For the text-containing cell, return its midpoint in [x, y] coordinate format. 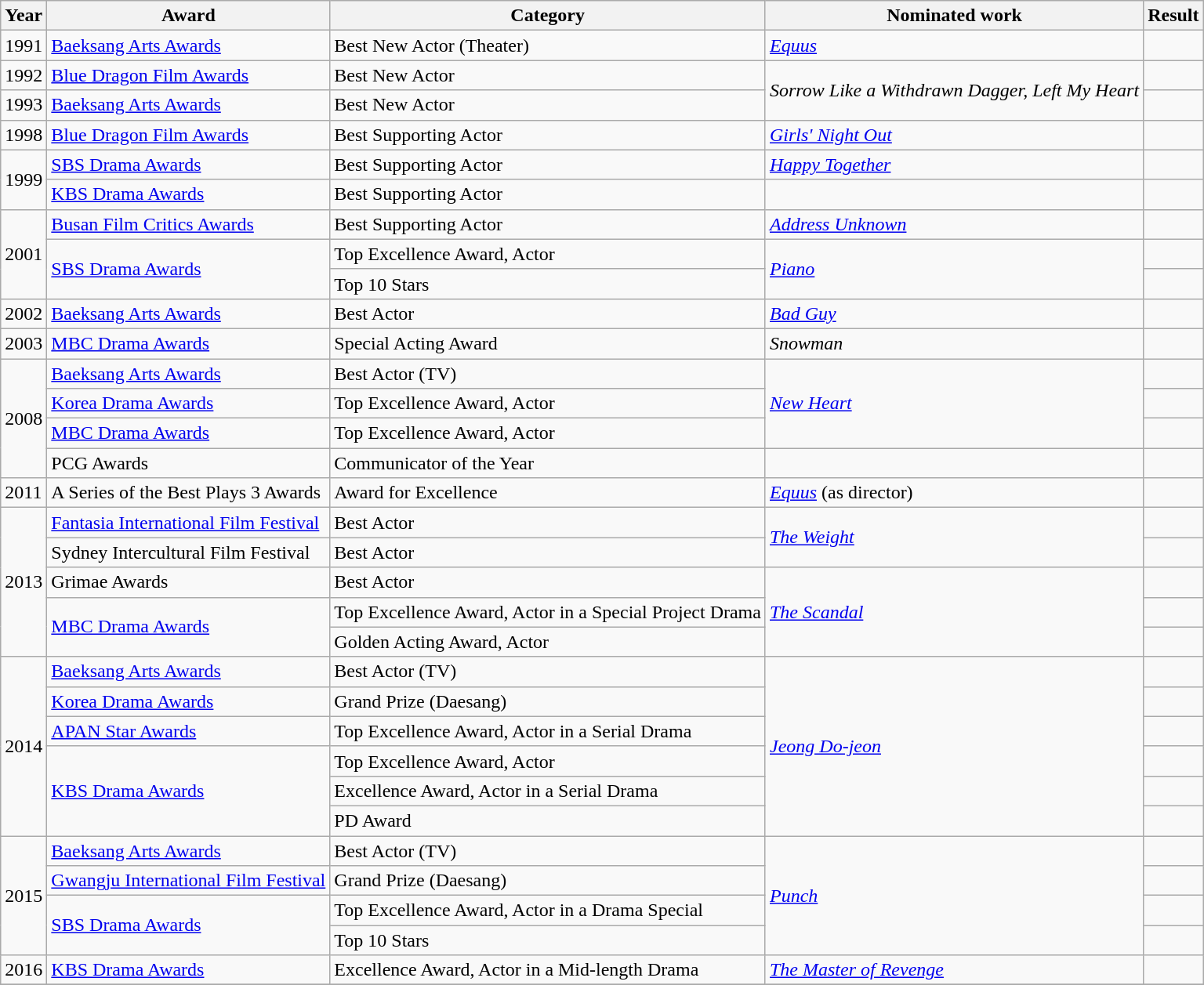
Snowman [954, 343]
Equus [954, 45]
Girls' Night Out [954, 135]
Sorrow Like a Withdrawn Dagger, Left My Heart [954, 90]
2015 [24, 895]
Award for Excellence [548, 493]
The Scandal [954, 612]
2003 [24, 343]
Punch [954, 895]
2014 [24, 746]
2002 [24, 313]
Top Excellence Award, Actor in a Drama Special [548, 911]
2008 [24, 418]
APAN Star Awards [188, 731]
The Weight [954, 538]
Piano [954, 269]
1991 [24, 45]
Golden Acting Award, Actor [548, 642]
Excellence Award, Actor in a Serial Drama [548, 791]
2001 [24, 254]
Grimae Awards [188, 582]
Top Excellence Award, Actor in a Special Project Drama [548, 612]
Jeong Do-jeon [954, 746]
A Series of the Best Plays 3 Awards [188, 493]
Special Acting Award [548, 343]
PCG Awards [188, 463]
Communicator of the Year [548, 463]
1998 [24, 135]
Bad Guy [954, 313]
Busan Film Critics Awards [188, 224]
Gwangju International Film Festival [188, 881]
Fantasia International Film Festival [188, 523]
2016 [24, 970]
Address Unknown [954, 224]
Happy Together [954, 165]
1999 [24, 179]
Sydney Intercultural Film Festival [188, 552]
The Master of Revenge [954, 970]
Equus (as director) [954, 493]
1993 [24, 105]
New Heart [954, 404]
Category [548, 16]
Year [24, 16]
1992 [24, 75]
Excellence Award, Actor in a Mid-length Drama [548, 970]
2013 [24, 582]
PD Award [548, 820]
Award [188, 16]
Best New Actor (Theater) [548, 45]
Nominated work [954, 16]
Result [1173, 16]
Top Excellence Award, Actor in a Serial Drama [548, 731]
2011 [24, 493]
